For the text-containing cell, return its midpoint in (x, y) coordinate format. 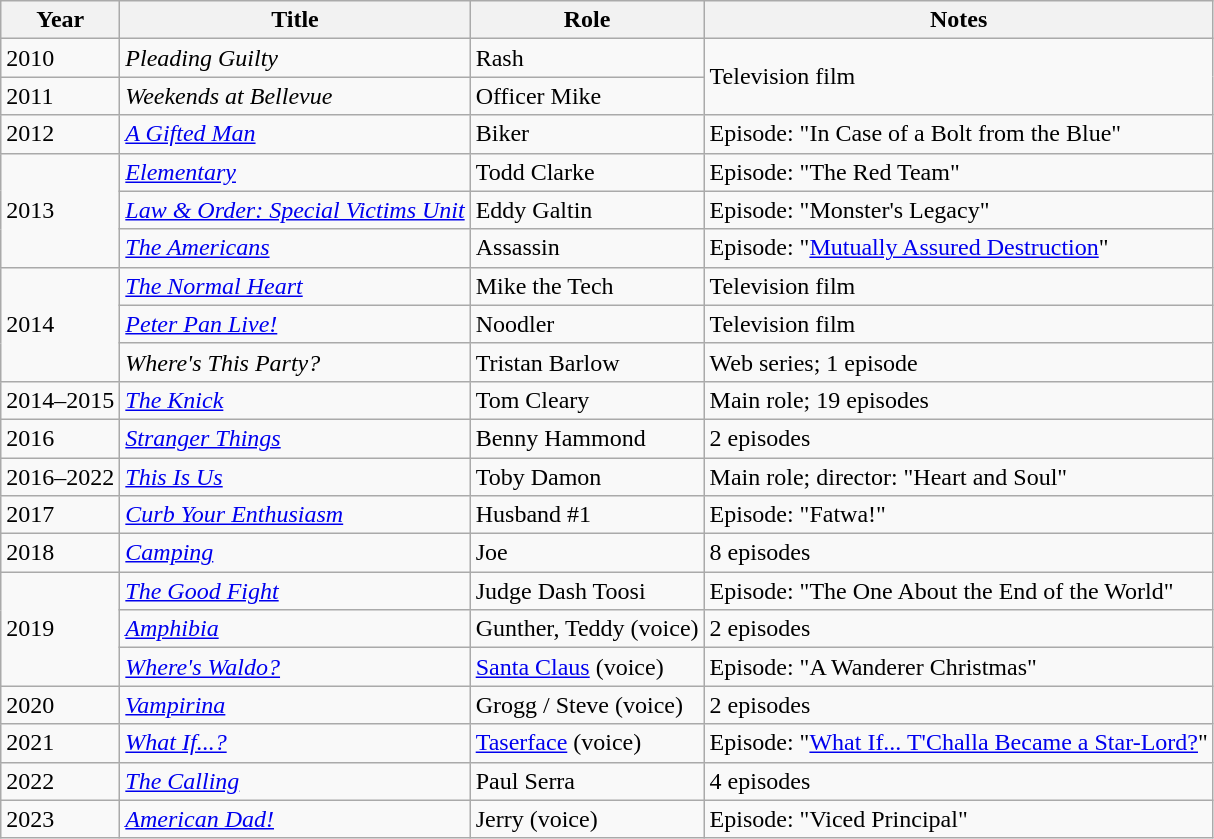
Episode: "What If... T'Challa Became a Star-Lord?" (958, 743)
Web series; 1 episode (958, 362)
Benny Hammond (587, 438)
Title (295, 20)
Where's Waldo? (295, 667)
2019 (60, 629)
Toby Damon (587, 477)
2010 (60, 58)
The Americans (295, 248)
Episode: "The One About the End of the World" (958, 591)
Judge Dash Toosi (587, 591)
Main role; 19 episodes (958, 400)
Assassin (587, 248)
2014 (60, 324)
2014–2015 (60, 400)
Peter Pan Live! (295, 324)
Jerry (voice) (587, 819)
Episode: "A Wanderer Christmas" (958, 667)
2023 (60, 819)
Episode: "In Case of a Bolt from the Blue" (958, 134)
Year (60, 20)
2011 (60, 96)
2017 (60, 515)
Santa Claus (voice) (587, 667)
Where's This Party? (295, 362)
Elementary (295, 172)
Main role; director: "Heart and Soul" (958, 477)
2020 (60, 705)
Tom Cleary (587, 400)
Amphibia (295, 629)
Mike the Tech (587, 286)
Noodler (587, 324)
This Is Us (295, 477)
Stranger Things (295, 438)
Grogg / Steve (voice) (587, 705)
Joe (587, 553)
Notes (958, 20)
Rash (587, 58)
2021 (60, 743)
Episode: "Viced Principal" (958, 819)
Weekends at Bellevue (295, 96)
2016–2022 (60, 477)
What If...? (295, 743)
Law & Order: Special Victims Unit (295, 210)
Eddy Galtin (587, 210)
Pleading Guilty (295, 58)
Husband #1 (587, 515)
Gunther, Teddy (voice) (587, 629)
Officer Mike (587, 96)
Taserface (voice) (587, 743)
Tristan Barlow (587, 362)
4 episodes (958, 781)
The Normal Heart (295, 286)
Camping (295, 553)
8 episodes (958, 553)
Episode: "Fatwa!" (958, 515)
2013 (60, 210)
Episode: "Monster's Legacy" (958, 210)
The Knick (295, 400)
Curb Your Enthusiasm (295, 515)
American Dad! (295, 819)
Episode: "Mutually Assured Destruction" (958, 248)
2016 (60, 438)
Role (587, 20)
Episode: "The Red Team" (958, 172)
The Calling (295, 781)
Paul Serra (587, 781)
2012 (60, 134)
2022 (60, 781)
The Good Fight (295, 591)
A Gifted Man (295, 134)
Todd Clarke (587, 172)
Biker (587, 134)
Vampirina (295, 705)
2018 (60, 553)
